For the text-containing cell, return its midpoint in (X, Y) coordinate format. 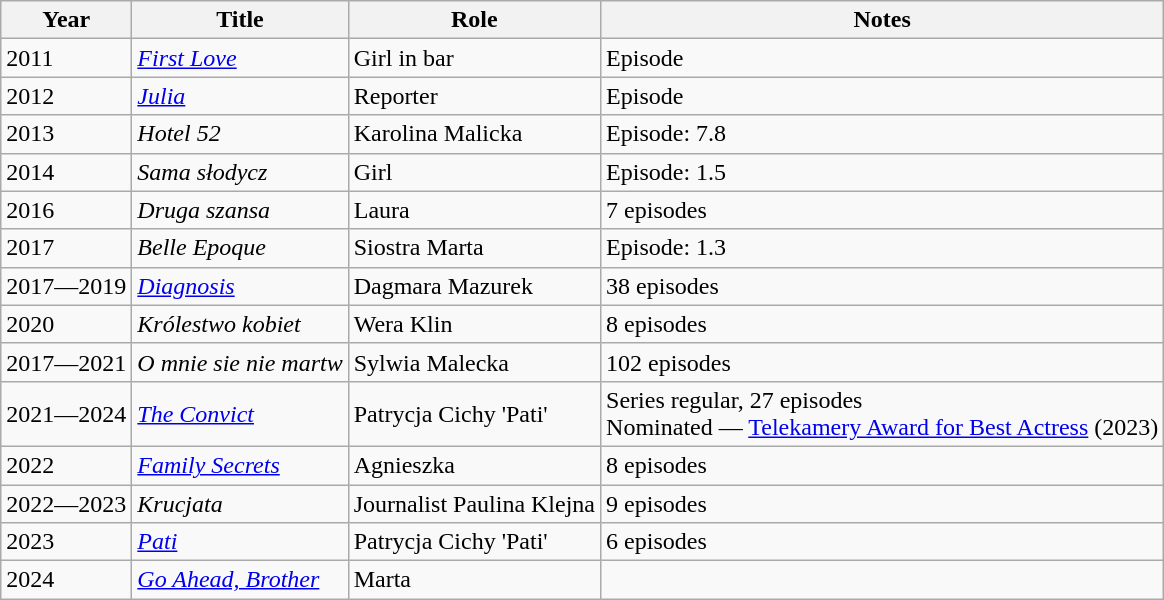
Druga szansa (240, 210)
Laura (474, 210)
Krucjata (240, 503)
2013 (66, 134)
Year (66, 20)
6 episodes (882, 542)
Julia (240, 96)
2020 (66, 324)
2016 (66, 210)
Belle Epoque (240, 248)
Reporter (474, 96)
Pati (240, 542)
First Love (240, 58)
2017—2021 (66, 362)
Notes (882, 20)
The Convict (240, 414)
Girl in bar (474, 58)
2024 (66, 580)
Dagmara Mazurek (474, 286)
7 episodes (882, 210)
Królestwo kobiet (240, 324)
Family Secrets (240, 465)
102 episodes (882, 362)
O mnie sie nie martw (240, 362)
2023 (66, 542)
2012 (66, 96)
9 episodes (882, 503)
Episode: 1.5 (882, 172)
Sama słodycz (240, 172)
Journalist Paulina Klejna (474, 503)
Girl (474, 172)
Diagnosis (240, 286)
2014 (66, 172)
Episode: 1.3 (882, 248)
Episode: 7.8 (882, 134)
2021—2024 (66, 414)
Karolina Malicka (474, 134)
Go Ahead, Brother (240, 580)
Siostra Marta (474, 248)
Title (240, 20)
38 episodes (882, 286)
Series regular, 27 episodesNominated — Telekamery Award for Best Actress (2023) (882, 414)
Hotel 52 (240, 134)
2022—2023 (66, 503)
2011 (66, 58)
Wera Klin (474, 324)
Role (474, 20)
2017—2019 (66, 286)
Sylwia Malecka (474, 362)
2022 (66, 465)
Agnieszka (474, 465)
2017 (66, 248)
Marta (474, 580)
